Capture the cell that displays the provided text and extract its (X, Y) central coordinate. 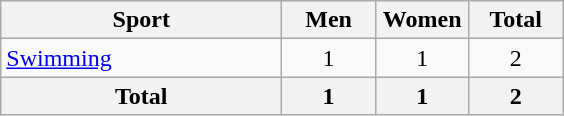
Swimming (142, 58)
Men (329, 20)
Women (422, 20)
Sport (142, 20)
